Identify which cell holds the provided text, then report its (X, Y) central coordinate. 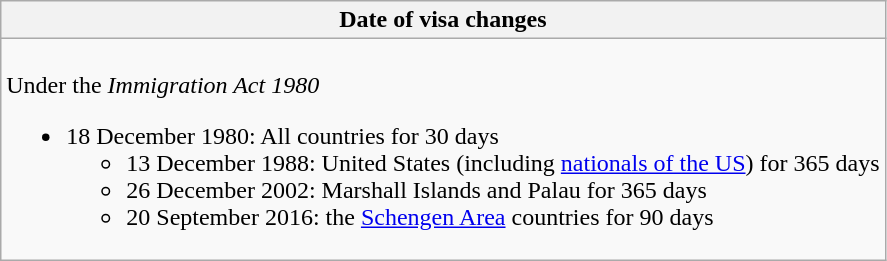
Date of visa changes (443, 20)
